Identify which cell holds the provided text, then report its [X, Y] central coordinate. 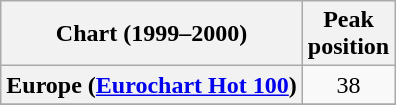
Europe (Eurochart Hot 100) [152, 85]
38 [348, 85]
Chart (1999–2000) [152, 34]
Peakposition [348, 34]
